Capture the cell that displays the provided text and extract its [x, y] central coordinate. 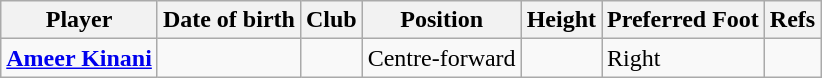
Player [80, 20]
Position [442, 20]
Height [561, 20]
Right [684, 58]
Preferred Foot [684, 20]
Date of birth [228, 20]
Centre-forward [442, 58]
Club [331, 20]
Refs [792, 20]
Ameer Kinani [80, 58]
